Extract the [x, y] coordinate from the center of the cell holding the provided text.  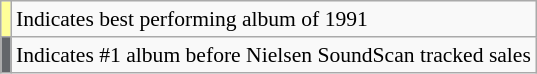
Indicates best performing album of 1991 [274, 19]
Indicates #1 album before Nielsen SoundScan tracked sales [274, 55]
